Identify which cell holds the provided text, then report its [x, y] central coordinate. 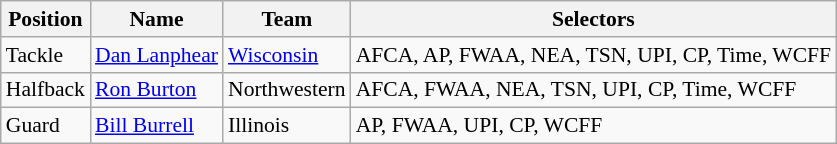
Bill Burrell [156, 126]
AFCA, FWAA, NEA, TSN, UPI, CP, Time, WCFF [594, 90]
Wisconsin [287, 55]
Selectors [594, 19]
Illinois [287, 126]
AP, FWAA, UPI, CP, WCFF [594, 126]
Team [287, 19]
Ron Burton [156, 90]
Halfback [46, 90]
Name [156, 19]
Position [46, 19]
Dan Lanphear [156, 55]
Northwestern [287, 90]
AFCA, AP, FWAA, NEA, TSN, UPI, CP, Time, WCFF [594, 55]
Tackle [46, 55]
Guard [46, 126]
